Extract the (X, Y) coordinate from the center of the cell holding the provided text.  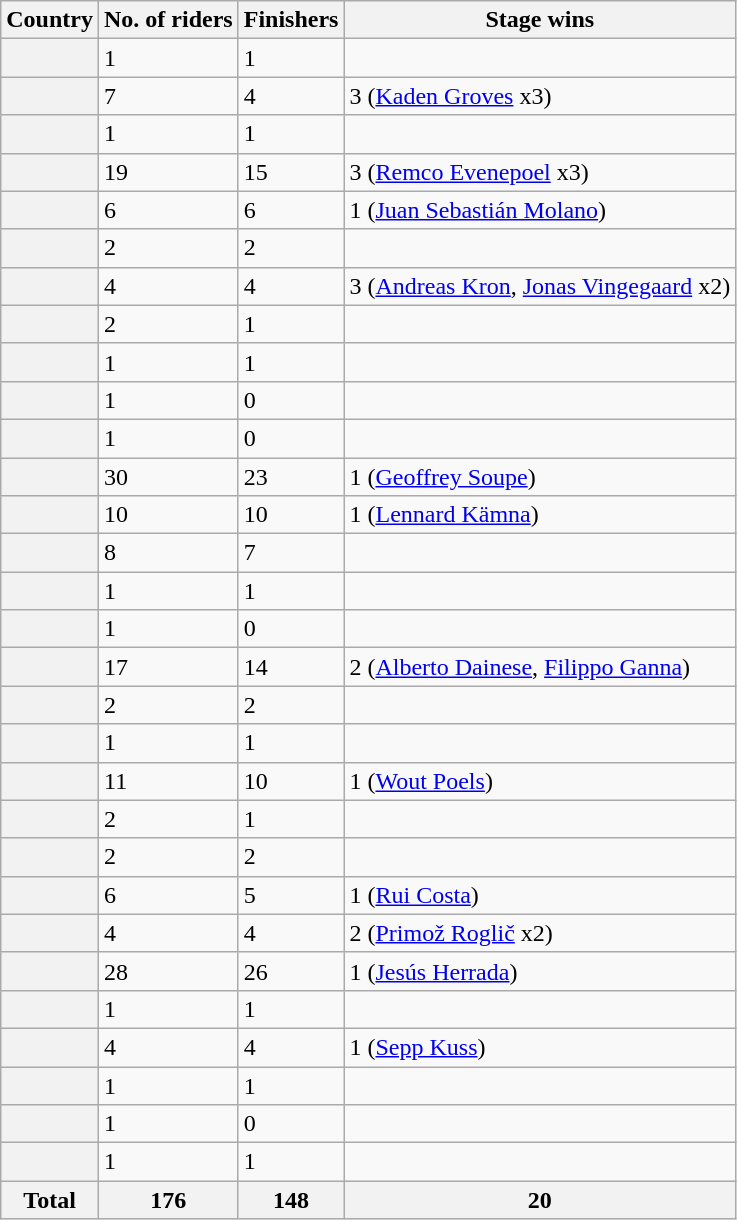
20 (540, 1200)
28 (168, 971)
23 (291, 477)
148 (291, 1200)
1 (Rui Costa) (540, 895)
3 (Kaden Groves x3) (540, 96)
17 (168, 667)
176 (168, 1200)
3 (Remco Evenepoel x3) (540, 172)
8 (168, 553)
No. of riders (168, 20)
1 (Jesús Herrada) (540, 971)
15 (291, 172)
Finishers (291, 20)
Total (50, 1200)
1 (Geoffrey Soupe) (540, 477)
11 (168, 781)
Country (50, 20)
5 (291, 895)
2 (Alberto Dainese, Filippo Ganna) (540, 667)
1 (Juan Sebastián Molano) (540, 210)
1 (Lennard Kämna) (540, 515)
Stage wins (540, 20)
30 (168, 477)
19 (168, 172)
3 (Andreas Kron, Jonas Vingegaard x2) (540, 286)
2 (Primož Roglič x2) (540, 933)
1 (Wout Poels) (540, 781)
26 (291, 971)
1 (Sepp Kuss) (540, 1047)
14 (291, 667)
